Determine the [X, Y] coordinate at the center of the cell enclosing the given text.  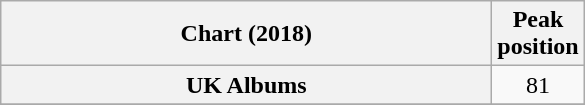
Peakposition [538, 34]
81 [538, 85]
Chart (2018) [246, 34]
UK Albums [246, 85]
